Extract the (x, y) coordinate from the center of the cell holding the provided text.  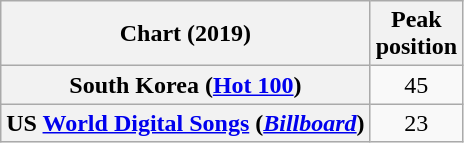
US World Digital Songs (Billboard) (186, 123)
45 (416, 85)
23 (416, 123)
Chart (2019) (186, 34)
South Korea (Hot 100) (186, 85)
Peakposition (416, 34)
